From the cell containing the given text, extract its center point as (X, Y) coordinate. 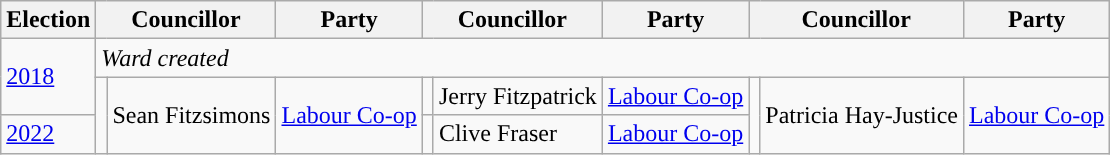
Patricia Hay-Justice (862, 115)
Sean Fitzsimons (192, 115)
Clive Fraser (518, 134)
Jerry Fitzpatrick (518, 96)
Ward created (603, 58)
2022 (48, 134)
Election (48, 20)
2018 (48, 77)
